Determine the (x, y) coordinate at the center of the cell enclosing the given text.  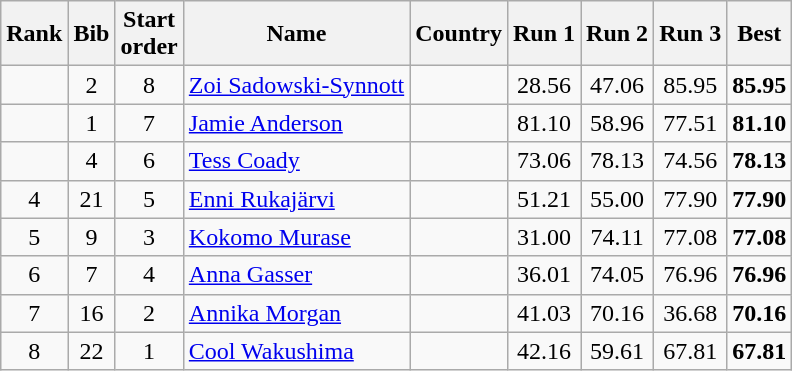
73.06 (544, 161)
74.11 (618, 237)
9 (92, 237)
Name (296, 34)
59.61 (618, 351)
Annika Morgan (296, 313)
Bib (92, 34)
58.96 (618, 123)
Zoi Sadowski-Synnott (296, 85)
Best (760, 34)
42.16 (544, 351)
74.56 (690, 161)
36.01 (544, 275)
Country (459, 34)
Startorder (149, 34)
Rank (34, 34)
Jamie Anderson (296, 123)
74.05 (618, 275)
Run 1 (544, 34)
16 (92, 313)
Cool Wakushima (296, 351)
55.00 (618, 199)
21 (92, 199)
Run 3 (690, 34)
47.06 (618, 85)
28.56 (544, 85)
Tess Coady (296, 161)
3 (149, 237)
Run 2 (618, 34)
Enni Rukajärvi (296, 199)
Kokomo Murase (296, 237)
36.68 (690, 313)
77.51 (690, 123)
41.03 (544, 313)
Anna Gasser (296, 275)
31.00 (544, 237)
22 (92, 351)
51.21 (544, 199)
